Pinpoint the cell where the given text exists, returning its [X, Y] midpoint coordinate. 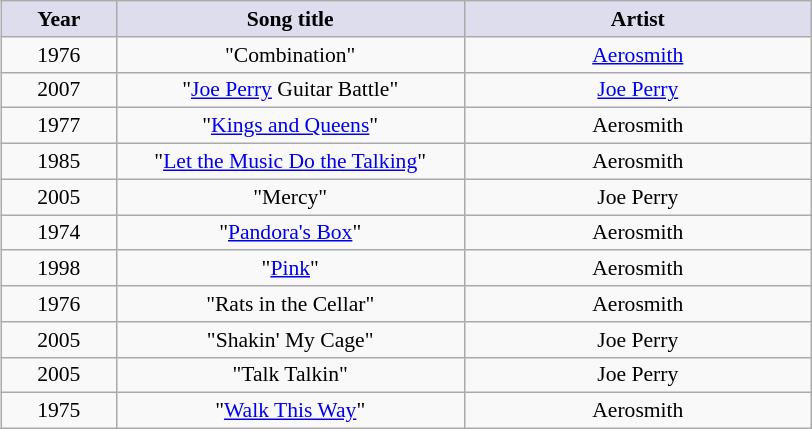
"Mercy" [290, 197]
"Walk This Way" [290, 411]
"Rats in the Cellar" [290, 304]
1985 [58, 161]
"Pandora's Box" [290, 232]
2007 [58, 90]
"Joe Perry Guitar Battle" [290, 90]
"Let the Music Do the Talking" [290, 161]
1977 [58, 126]
"Talk Talkin" [290, 375]
1975 [58, 411]
Year [58, 19]
Song title [290, 19]
"Kings and Queens" [290, 126]
"Pink" [290, 268]
1974 [58, 232]
1998 [58, 268]
"Shakin' My Cage" [290, 339]
"Combination" [290, 54]
Artist [638, 19]
